Identify which cell holds the provided text, then report its (x, y) central coordinate. 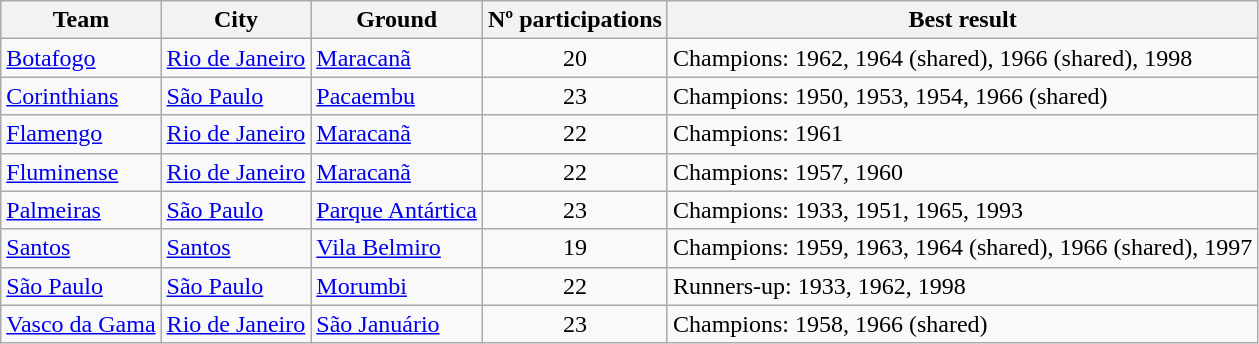
19 (574, 248)
Champions: 1959, 1963, 1964 (shared), 1966 (shared), 1997 (962, 248)
Corinthians (81, 96)
Palmeiras (81, 210)
Parque Antártica (397, 210)
City (236, 20)
Champions: 1933, 1951, 1965, 1993 (962, 210)
Ground (397, 20)
Best result (962, 20)
20 (574, 58)
Flamengo (81, 134)
Runners-up: 1933, 1962, 1998 (962, 286)
Vasco da Gama (81, 324)
São Januário (397, 324)
Champions: 1950, 1953, 1954, 1966 (shared) (962, 96)
Vila Belmiro (397, 248)
Champions: 1957, 1960 (962, 172)
Team (81, 20)
Morumbi (397, 286)
Champions: 1962, 1964 (shared), 1966 (shared), 1998 (962, 58)
Fluminense (81, 172)
Champions: 1961 (962, 134)
Nº participations (574, 20)
Pacaembu (397, 96)
Botafogo (81, 58)
Champions: 1958, 1966 (shared) (962, 324)
